Capture the cell that displays the provided text and extract its [X, Y] central coordinate. 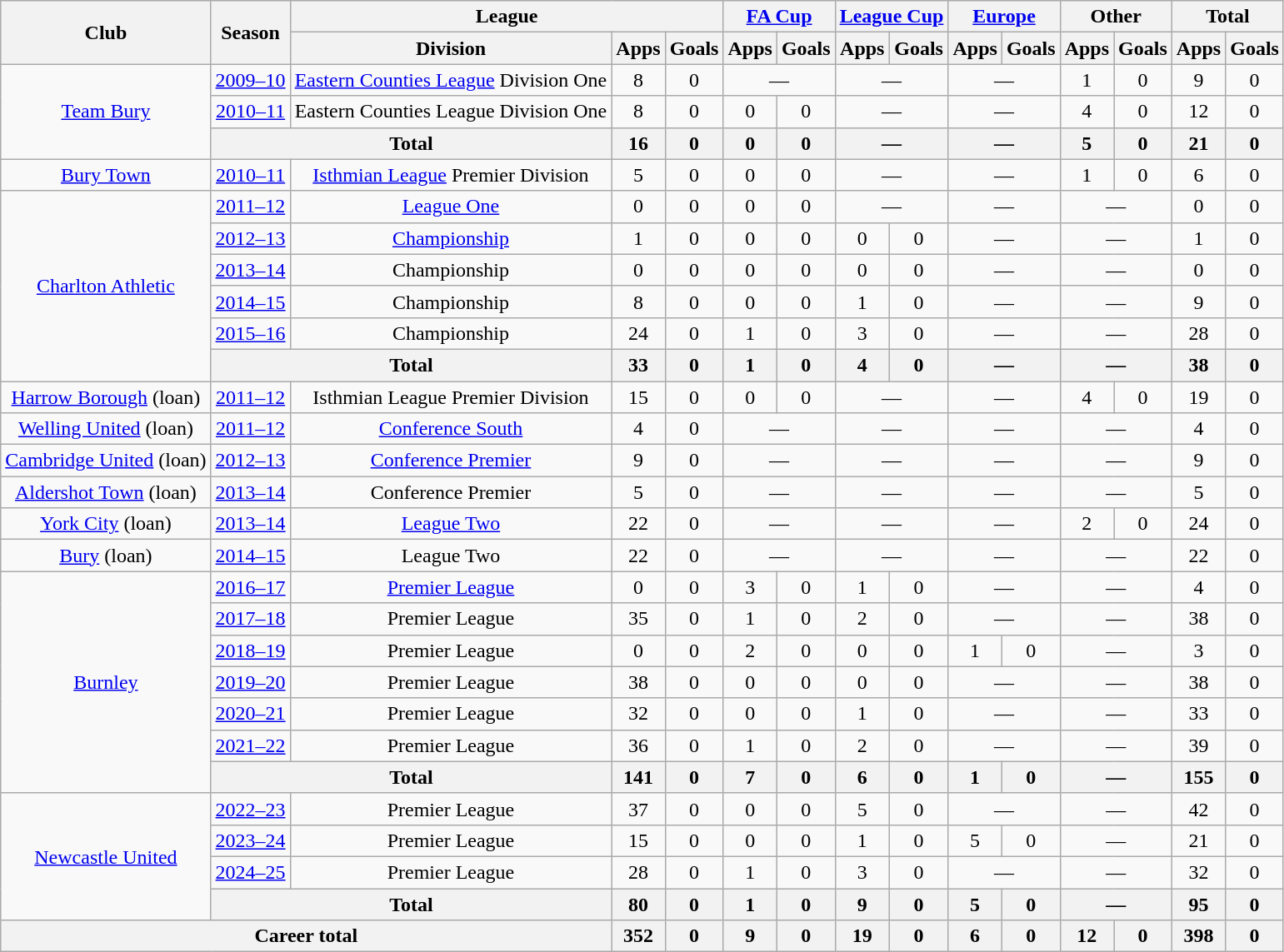
Aldershot Town (loan) [106, 492]
Bury (loan) [106, 556]
37 [638, 809]
Team Bury [106, 112]
League [507, 17]
Conference South [451, 429]
Club [106, 32]
16 [638, 143]
2018–19 [250, 650]
League Cup [892, 17]
League One [451, 207]
2017–18 [250, 619]
Welling United (loan) [106, 429]
Harrow Borough (loan) [106, 397]
Europe [1004, 17]
Burnley [106, 682]
35 [638, 619]
36 [638, 745]
Charlton Athletic [106, 286]
FA Cup [779, 17]
398 [1198, 936]
352 [638, 936]
95 [1198, 904]
42 [1198, 809]
Cambridge United (loan) [106, 461]
2020–21 [250, 714]
Career total [307, 936]
Newcastle United [106, 856]
7 [750, 777]
2023–24 [250, 840]
2019–20 [250, 682]
Division [451, 48]
Bury Town [106, 175]
2021–22 [250, 745]
80 [638, 904]
2016–17 [250, 587]
2022–23 [250, 809]
2015–16 [250, 333]
Other [1116, 17]
Season [250, 32]
39 [1198, 745]
2009–10 [250, 80]
155 [1198, 777]
2024–25 [250, 872]
141 [638, 777]
York City (loan) [106, 524]
